Search for the cell housing the specified text and yield its (x, y) center coordinate. 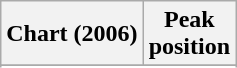
Peakposition (189, 34)
Chart (2006) (72, 34)
